Return the [X, Y] coordinate for the center point of the cell that contains the specified text.  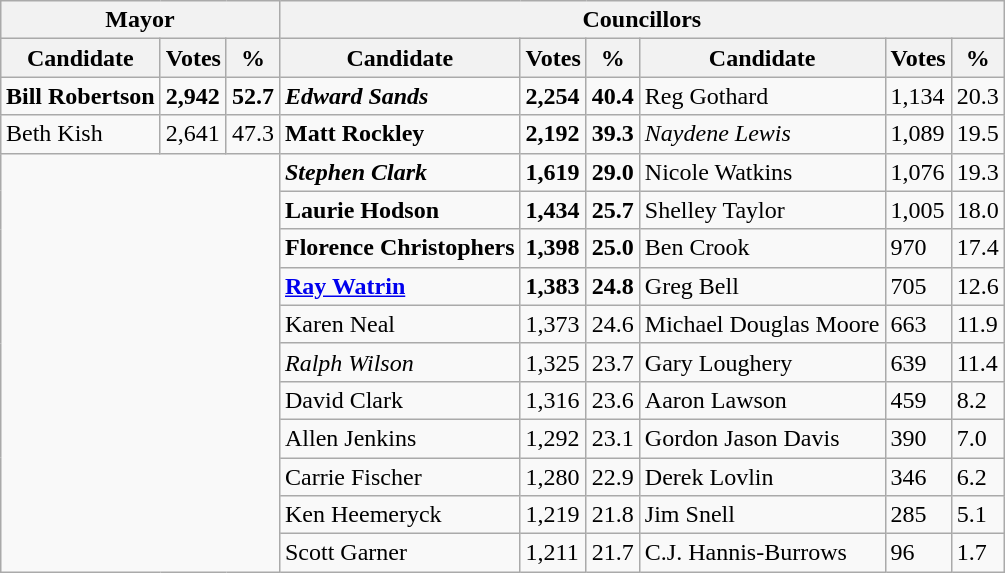
Matt Rockley [400, 134]
Bill Robertson [80, 96]
Reg Gothard [762, 96]
1,619 [553, 172]
639 [918, 362]
Carrie Fischer [400, 477]
1,219 [553, 515]
22.9 [612, 477]
Allen Jenkins [400, 438]
52.7 [252, 96]
25.7 [612, 210]
23.7 [612, 362]
11.9 [978, 324]
Karen Neal [400, 324]
285 [918, 515]
459 [918, 400]
Stephen Clark [400, 172]
7.0 [978, 438]
1,373 [553, 324]
970 [918, 248]
1,280 [553, 477]
1,398 [553, 248]
2,942 [193, 96]
1,211 [553, 553]
19.5 [978, 134]
Beth Kish [80, 134]
1.7 [978, 553]
Laurie Hodson [400, 210]
2,254 [553, 96]
18.0 [978, 210]
24.6 [612, 324]
17.4 [978, 248]
Edward Sands [400, 96]
Scott Garner [400, 553]
1,383 [553, 286]
Ken Heemeryck [400, 515]
29.0 [612, 172]
1,292 [553, 438]
Nicole Watkins [762, 172]
24.8 [612, 286]
47.3 [252, 134]
2,641 [193, 134]
1,434 [553, 210]
11.4 [978, 362]
Ray Watrin [400, 286]
Councillors [642, 20]
Derek Lovlin [762, 477]
96 [918, 553]
Ben Crook [762, 248]
Ralph Wilson [400, 362]
25.0 [612, 248]
1,134 [918, 96]
2,192 [553, 134]
Greg Bell [762, 286]
390 [918, 438]
705 [918, 286]
1,325 [553, 362]
C.J. Hannis-Burrows [762, 553]
346 [918, 477]
23.6 [612, 400]
1,316 [553, 400]
Naydene Lewis [762, 134]
Gordon Jason Davis [762, 438]
David Clark [400, 400]
21.8 [612, 515]
Mayor [140, 20]
1,005 [918, 210]
39.3 [612, 134]
40.4 [612, 96]
Aaron Lawson [762, 400]
Shelley Taylor [762, 210]
20.3 [978, 96]
19.3 [978, 172]
Florence Christophers [400, 248]
Michael Douglas Moore [762, 324]
6.2 [978, 477]
23.1 [612, 438]
Gary Loughery [762, 362]
21.7 [612, 553]
1,089 [918, 134]
8.2 [978, 400]
Jim Snell [762, 515]
12.6 [978, 286]
5.1 [978, 515]
663 [918, 324]
1,076 [918, 172]
